Scan for the cell matching the given text and deliver its [X, Y] coordinate at center. 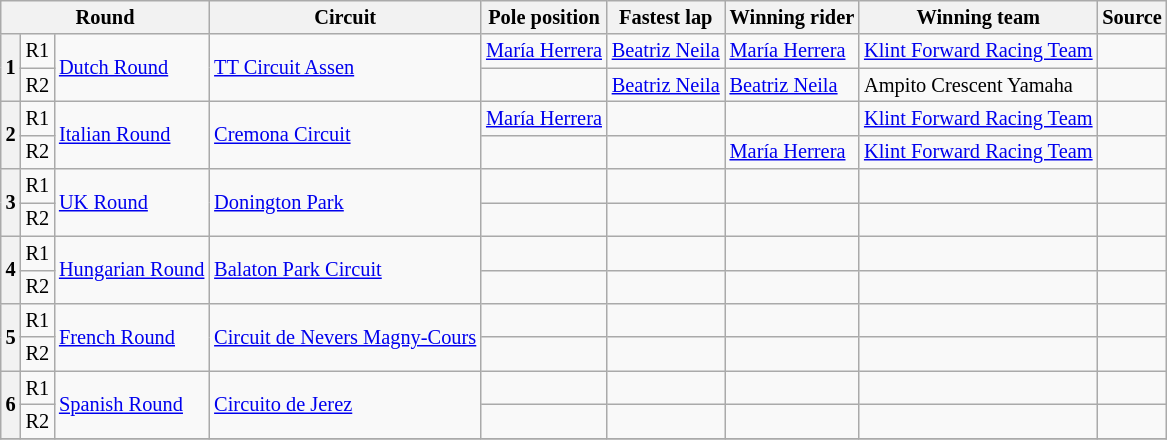
Round [106, 17]
Dutch Round [132, 68]
Cremona Circuit [345, 134]
1 [11, 68]
TT Circuit Assen [345, 68]
Italian Round [132, 134]
Spanish Round [132, 404]
6 [11, 404]
French Round [132, 336]
Balaton Park Circuit [345, 270]
Circuit [345, 17]
4 [11, 270]
Winning rider [792, 17]
UK Round [132, 202]
2 [11, 134]
Donington Park [345, 202]
Source [1132, 17]
Winning team [978, 17]
Circuit de Nevers Magny-Cours [345, 336]
Fastest lap [666, 17]
5 [11, 336]
3 [11, 202]
Circuito de Jerez [345, 404]
Pole position [544, 17]
Hungarian Round [132, 270]
Ampito Crescent Yamaha [978, 85]
